Return (X, Y) of the center of cell containing provided text 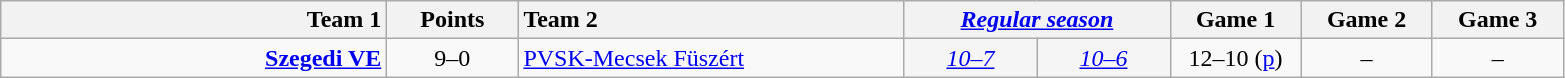
10–7 (970, 58)
PVSK-Mecsek Füszért (711, 58)
12–10 (p) (1236, 58)
Game 3 (1498, 20)
Points (452, 20)
Game 2 (1366, 20)
10–6 (1104, 58)
Team 1 (194, 20)
9–0 (452, 58)
Szegedi VE (194, 58)
Regular season (1037, 20)
Team 2 (711, 20)
Game 1 (1236, 20)
